Output the (x, y) coordinate of the center of the cell containing the given text.  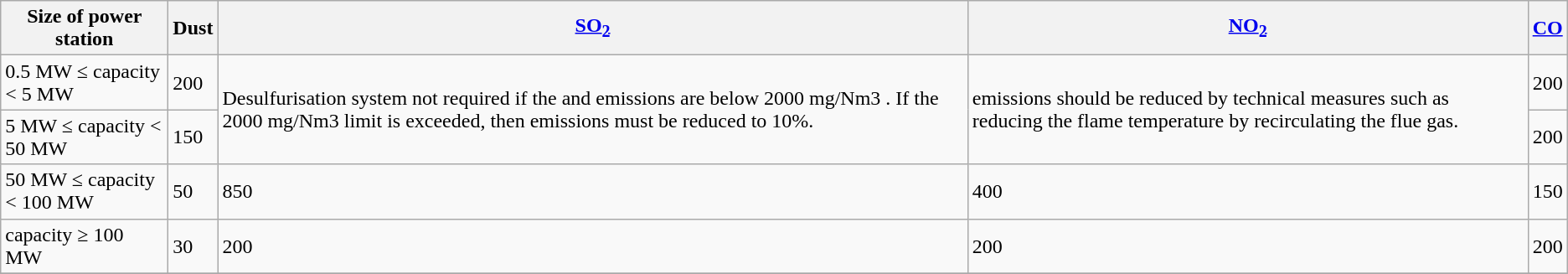
30 (193, 246)
CO (1548, 28)
0.5 MW ≤ capacity < 5 MW (85, 82)
50 (193, 191)
NO2 (1248, 28)
capacity ≥ 100 MW (85, 246)
850 (593, 191)
emissions should be reduced by technical measures such as reducing the flame temperature by recirculating the flue gas. (1248, 110)
5 MW ≤ capacity < 50 MW (85, 137)
400 (1248, 191)
Dust (193, 28)
50 MW ≤ capacity < 100 MW (85, 191)
Size of power station (85, 28)
SO2 (593, 28)
